Return (X, Y) of the center of cell containing provided text 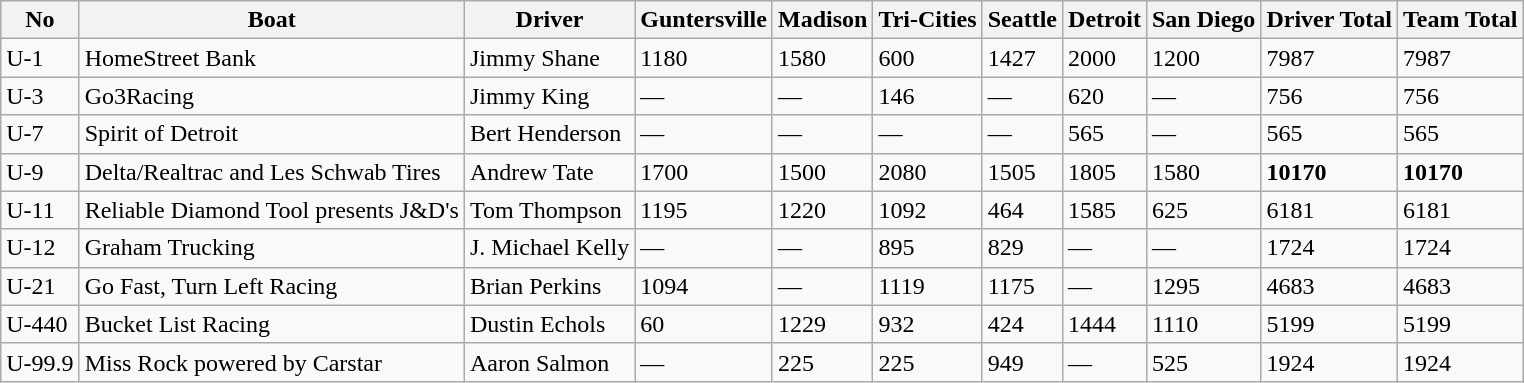
464 (1022, 210)
Tom Thompson (549, 210)
Driver Total (1330, 20)
2080 (928, 172)
U-11 (40, 210)
U-12 (40, 248)
1119 (928, 286)
Andrew Tate (549, 172)
625 (1203, 210)
U-440 (40, 324)
Brian Perkins (549, 286)
Madison (822, 20)
1195 (704, 210)
146 (928, 96)
Boat (272, 20)
620 (1105, 96)
Jimmy Shane (549, 58)
HomeStreet Bank (272, 58)
U-7 (40, 134)
Guntersville (704, 20)
Bert Henderson (549, 134)
Delta/Realtrac and Les Schwab Tires (272, 172)
1444 (1105, 324)
U-9 (40, 172)
Go3Racing (272, 96)
1505 (1022, 172)
600 (928, 58)
949 (1022, 362)
U-1 (40, 58)
Spirit of Detroit (272, 134)
Go Fast, Turn Left Racing (272, 286)
Aaron Salmon (549, 362)
Driver (549, 20)
1500 (822, 172)
U-99.9 (40, 362)
U-3 (40, 96)
2000 (1105, 58)
1220 (822, 210)
San Diego (1203, 20)
1805 (1105, 172)
Tri-Cities (928, 20)
1180 (704, 58)
1700 (704, 172)
1110 (1203, 324)
Dustin Echols (549, 324)
1092 (928, 210)
1585 (1105, 210)
829 (1022, 248)
1295 (1203, 286)
Miss Rock powered by Carstar (272, 362)
Detroit (1105, 20)
1229 (822, 324)
525 (1203, 362)
1175 (1022, 286)
Team Total (1460, 20)
424 (1022, 324)
J. Michael Kelly (549, 248)
Graham Trucking (272, 248)
Seattle (1022, 20)
1094 (704, 286)
Bucket List Racing (272, 324)
932 (928, 324)
Reliable Diamond Tool presents J&D's (272, 210)
1427 (1022, 58)
60 (704, 324)
1200 (1203, 58)
U-21 (40, 286)
895 (928, 248)
Jimmy King (549, 96)
No (40, 20)
